Detect which cell encompasses the target text, then output its (X, Y) center coordinate. 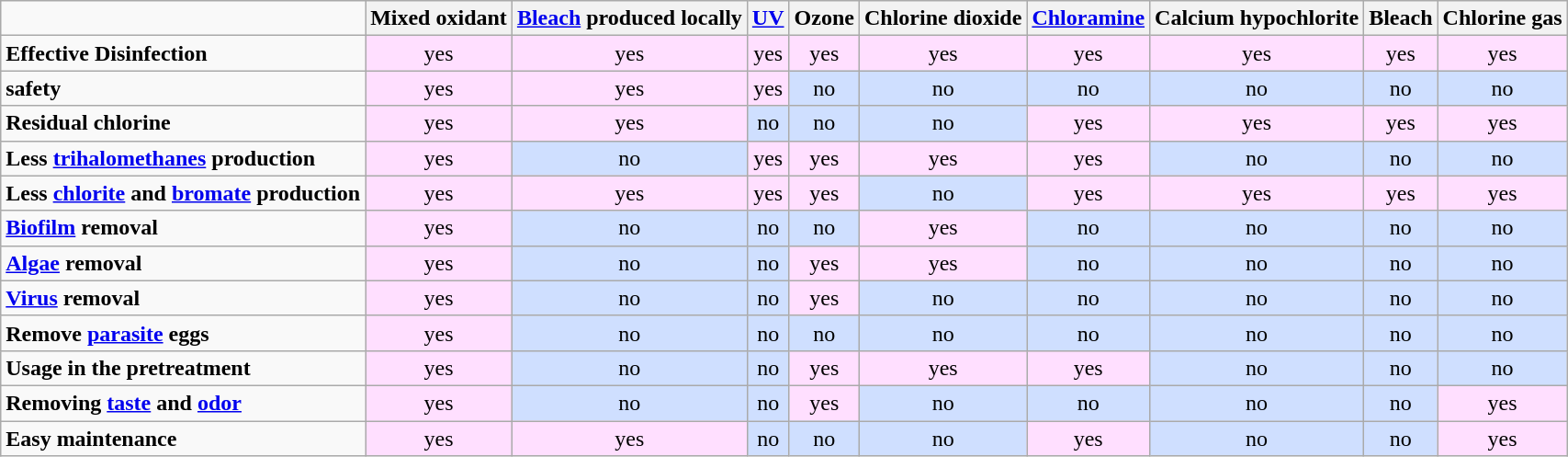
Removing taste and odor (184, 403)
Chloramine (1089, 18)
Less trihalomethanes production (184, 158)
Mixed oxidant (439, 18)
Chlorine dioxide (942, 18)
Ozone (824, 18)
Algae removal (184, 263)
Chlorine gas (1503, 18)
Effective Disinfection (184, 53)
Bleach (1401, 18)
Less chlorite and bromate production (184, 193)
UV (768, 18)
Easy maintenance (184, 439)
Calcium hypochlorite (1257, 18)
Virus removal (184, 298)
safety (184, 88)
Biofilm removal (184, 228)
Bleach produced locally (629, 18)
Residual chlorine (184, 123)
Remove parasite eggs (184, 333)
Usage in the pretreatment (184, 368)
